Scan for the cell matching the given text and deliver its (X, Y) coordinate at center. 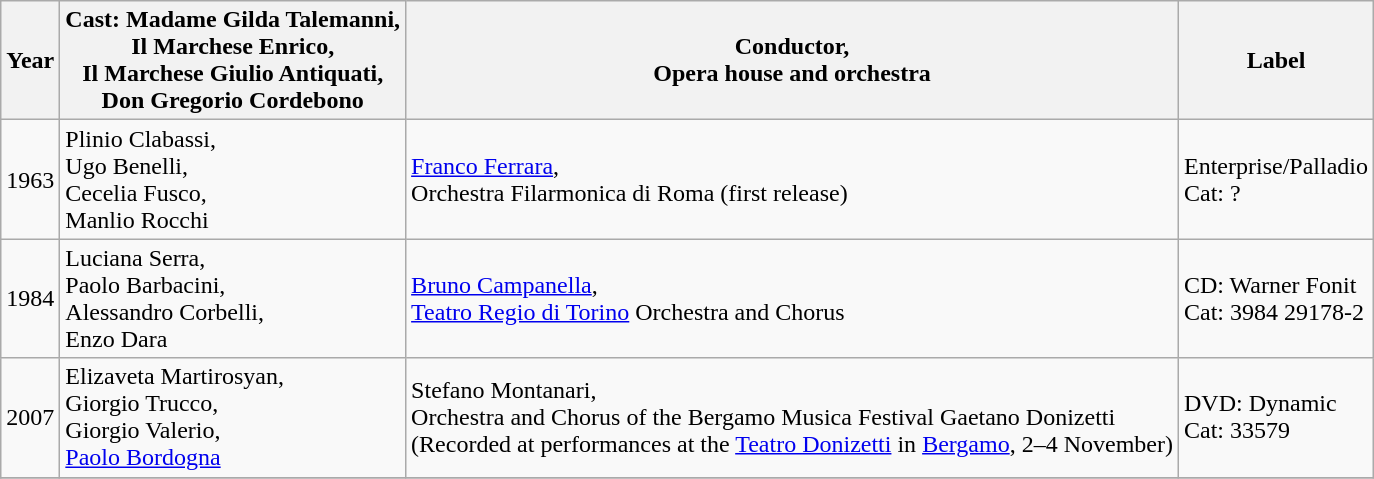
Cast: Madame Gilda Talemanni,Il Marchese Enrico,Il Marchese Giulio Antiquati,Don Gregorio Cordebono (233, 60)
Plinio Clabassi,Ugo Benelli,Cecelia Fusco,Manlio Rocchi (233, 180)
Year (30, 60)
Luciana Serra,Paolo Barbacini,Alessandro Corbelli,Enzo Dara (233, 298)
Enterprise/PalladioCat: ? (1276, 180)
Elizaveta Martirosyan,Giorgio Trucco,Giorgio Valerio,Paolo Bordogna (233, 418)
1984 (30, 298)
Label (1276, 60)
Conductor,Opera house and orchestra (792, 60)
CD: Warner FonitCat: 3984 29178-2 (1276, 298)
Franco Ferrara,Orchestra Filarmonica di Roma (first release) (792, 180)
2007 (30, 418)
DVD: DynamicCat: 33579 (1276, 418)
Bruno Campanella,Teatro Regio di Torino Orchestra and Chorus (792, 298)
1963 (30, 180)
